Capture the cell that displays the provided text and extract its [x, y] central coordinate. 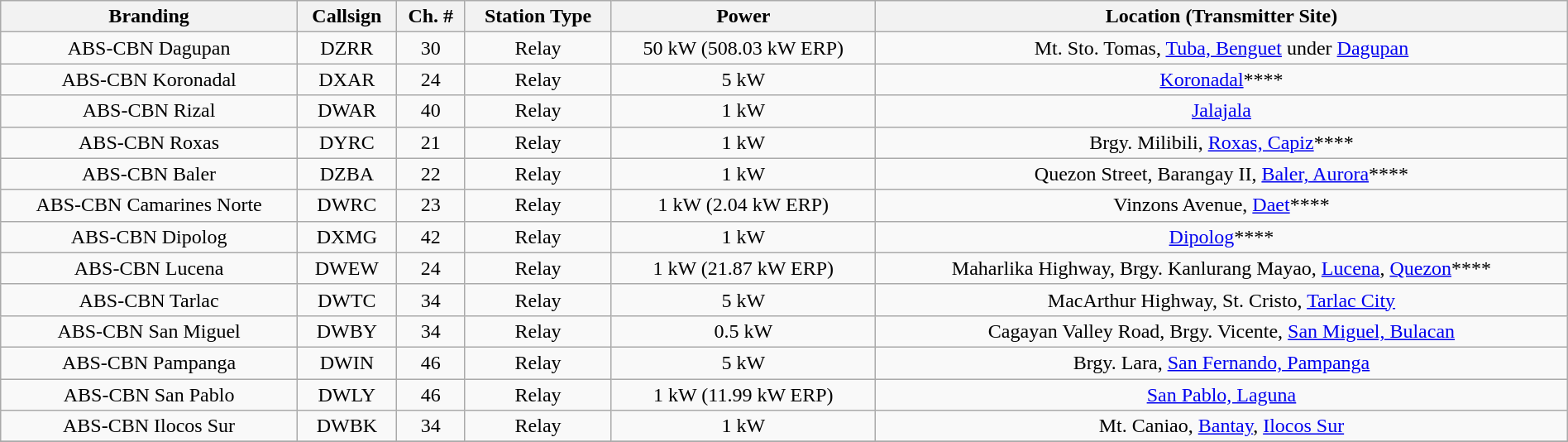
DWLY [347, 395]
ABS-CBN Lucena [149, 268]
Station Type [538, 17]
22 [430, 174]
ABS-CBN Ilocos Sur [149, 426]
Mt. Caniao, Bantay, Ilocos Sur [1222, 426]
50 kW (508.03 kW ERP) [743, 48]
Callsign [347, 17]
DWEW [347, 268]
ABS-CBN Camarines Norte [149, 205]
DWIN [347, 363]
Jalajala [1222, 111]
Mt. Sto. Tomas, Tuba, Benguet under Dagupan [1222, 48]
Dipolog**** [1222, 237]
DWAR [347, 111]
ABS-CBN Pampanga [149, 363]
DWRC [347, 205]
Cagayan Valley Road, Brgy. Vicente, San Miguel, Bulacan [1222, 331]
Location (Transmitter Site) [1222, 17]
40 [430, 111]
MacArthur Highway, St. Cristo, Tarlac City [1222, 300]
Brgy. Milibili, Roxas, Capiz**** [1222, 142]
San Pablo, Laguna [1222, 395]
DXMG [347, 237]
1 kW (21.87 kW ERP) [743, 268]
DZBA [347, 174]
ABS-CBN San Miguel [149, 331]
DYRC [347, 142]
Koronadal**** [1222, 79]
ABS-CBN Tarlac [149, 300]
DXAR [347, 79]
Power [743, 17]
1 kW (11.99 kW ERP) [743, 395]
DWBY [347, 331]
Quezon Street, Barangay II, Baler, Aurora**** [1222, 174]
ABS-CBN San Pablo [149, 395]
DZRR [347, 48]
DWTC [347, 300]
Branding [149, 17]
42 [430, 237]
30 [430, 48]
ABS-CBN Baler [149, 174]
Ch. # [430, 17]
ABS-CBN Rizal [149, 111]
ABS-CBN Dagupan [149, 48]
ABS-CBN Dipolog [149, 237]
Maharlika Highway, Brgy. Kanlurang Mayao, Lucena, Quezon**** [1222, 268]
Vinzons Avenue, Daet**** [1222, 205]
21 [430, 142]
DWBK [347, 426]
ABS-CBN Roxas [149, 142]
0.5 kW [743, 331]
23 [430, 205]
ABS-CBN Koronadal [149, 79]
1 kW (2.04 kW ERP) [743, 205]
Brgy. Lara, San Fernando, Pampanga [1222, 363]
